Detect which cell encompasses the target text, then output its (X, Y) center coordinate. 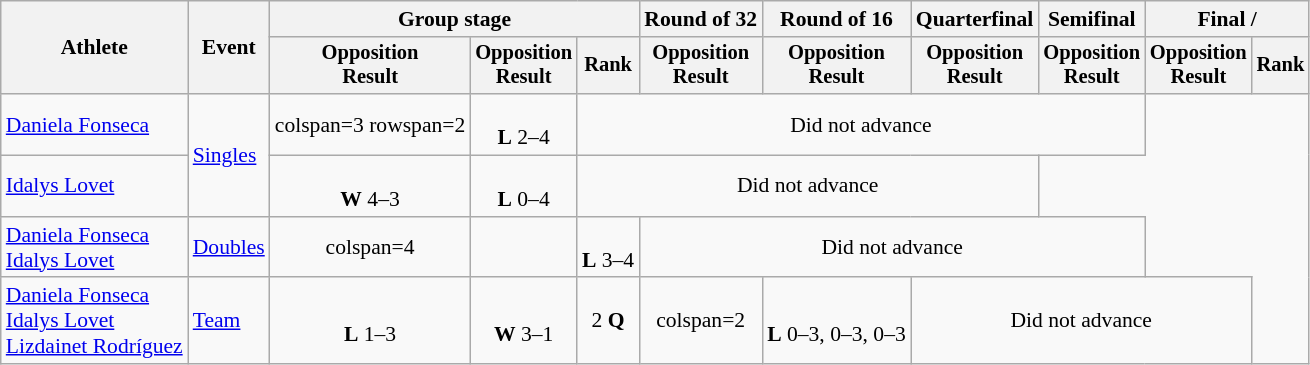
Group stage (454, 19)
Quarterfinal (975, 19)
Athlete (94, 48)
Daniela FonsecaIdalys Lovet (94, 248)
Team (229, 322)
W 4–3 (370, 186)
Daniela FonsecaIdalys LovetLizdainet Rodríguez (94, 322)
colspan=4 (370, 248)
L 0–4 (524, 186)
colspan=2 (700, 322)
Round of 32 (700, 19)
L 2–4 (524, 124)
L 0–3, 0–3, 0–3 (836, 322)
Doubles (229, 248)
2 Q (608, 322)
Event (229, 48)
Daniela Fonseca (94, 124)
Semifinal (1092, 19)
colspan=3 rowspan=2 (370, 124)
Round of 16 (836, 19)
L 3–4 (608, 248)
Singles (229, 155)
L 1–3 (370, 322)
W 3–1 (524, 322)
Final / (1227, 19)
Idalys Lovet (94, 186)
